Return (X, Y) of the center of cell containing provided text 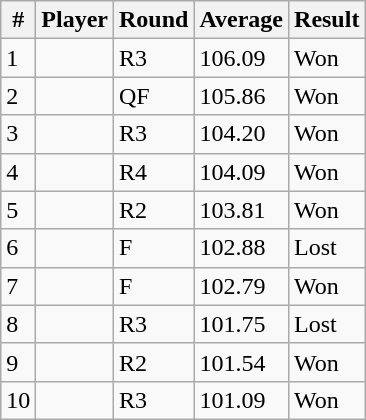
104.09 (242, 172)
101.09 (242, 400)
6 (18, 248)
104.20 (242, 134)
QF (154, 96)
101.54 (242, 362)
# (18, 20)
Round (154, 20)
9 (18, 362)
Result (327, 20)
5 (18, 210)
3 (18, 134)
4 (18, 172)
105.86 (242, 96)
2 (18, 96)
101.75 (242, 324)
1 (18, 58)
102.79 (242, 286)
103.81 (242, 210)
R4 (154, 172)
8 (18, 324)
10 (18, 400)
106.09 (242, 58)
7 (18, 286)
Player (75, 20)
102.88 (242, 248)
Average (242, 20)
